Output the [x, y] coordinate of the center of the cell containing the given text.  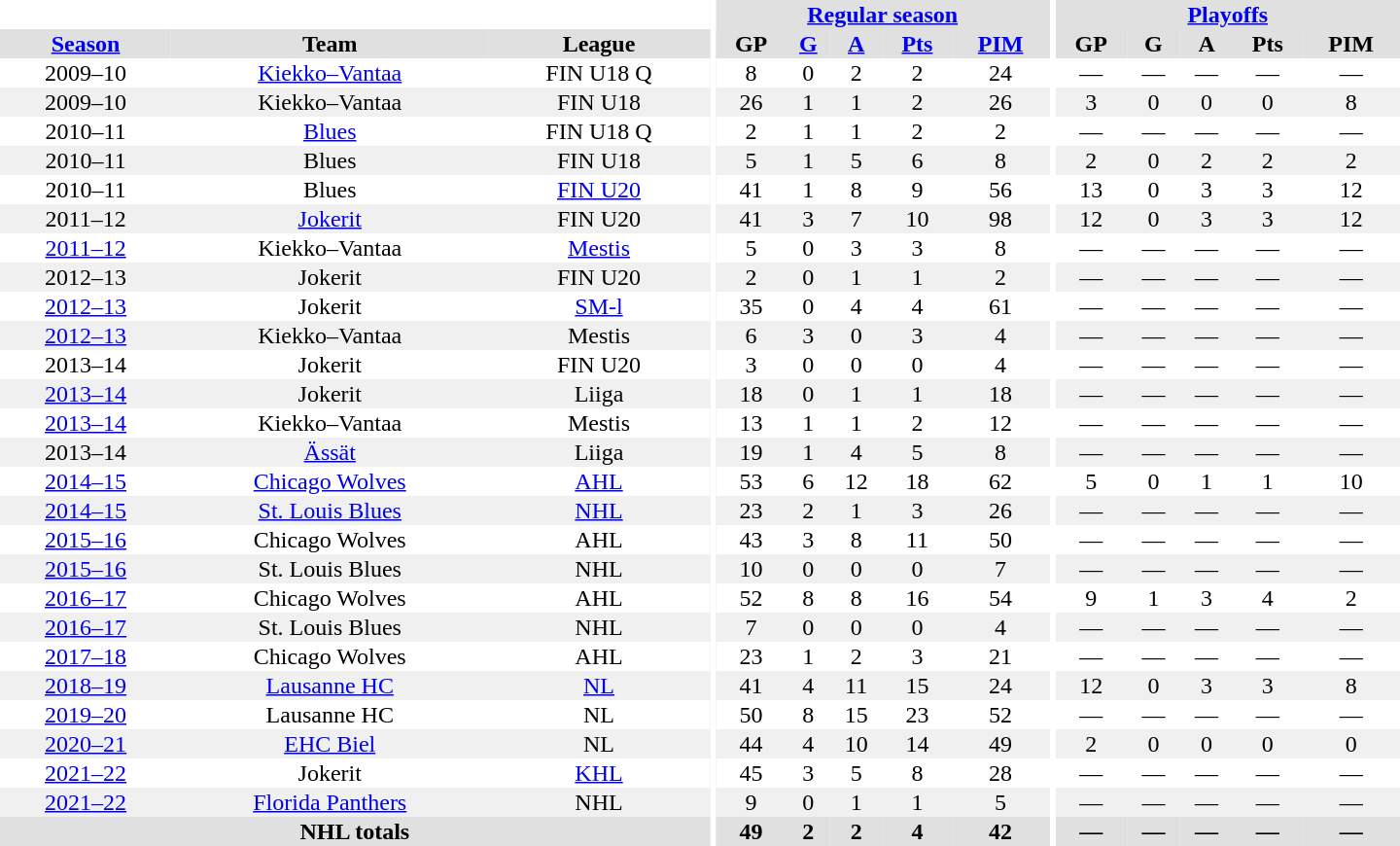
62 [1001, 481]
35 [752, 306]
2018–19 [86, 686]
53 [752, 481]
NHL totals [355, 831]
Florida Panthers [330, 802]
14 [918, 744]
2020–21 [86, 744]
Ässät [330, 452]
Playoffs [1227, 15]
56 [1001, 190]
16 [918, 598]
SM-l [599, 306]
Regular season [883, 15]
2017–18 [86, 656]
KHL [599, 773]
98 [1001, 219]
Team [330, 44]
43 [752, 540]
42 [1001, 831]
2019–20 [86, 715]
19 [752, 452]
EHC Biel [330, 744]
21 [1001, 656]
54 [1001, 598]
45 [752, 773]
28 [1001, 773]
League [599, 44]
Season [86, 44]
61 [1001, 306]
44 [752, 744]
